Identify which cell holds the provided text, then report its [x, y] central coordinate. 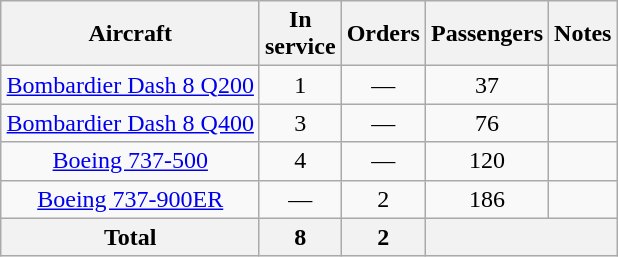
Total [130, 237]
3 [300, 123]
Boeing 737-900ER [130, 199]
Bombardier Dash 8 Q400 [130, 123]
Passengers [486, 34]
Bombardier Dash 8 Q200 [130, 85]
120 [486, 161]
1 [300, 85]
37 [486, 85]
4 [300, 161]
In service [300, 34]
Aircraft [130, 34]
Boeing 737-500 [130, 161]
186 [486, 199]
8 [300, 237]
76 [486, 123]
Orders [383, 34]
Notes [583, 34]
